Output the (x, y) coordinate of the center of the cell containing the given text.  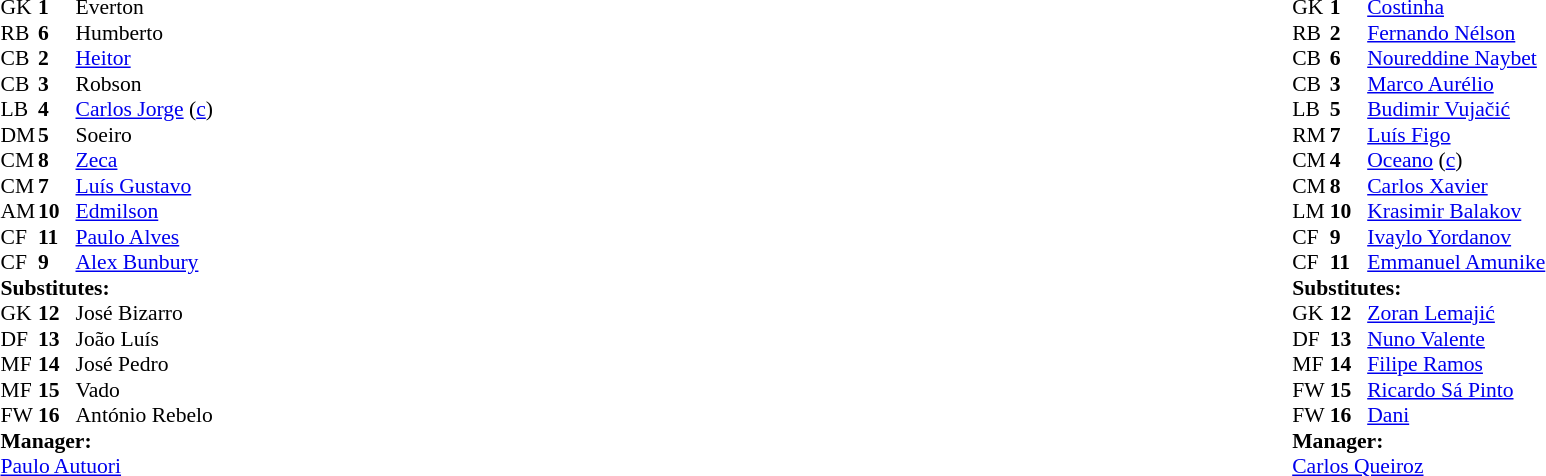
AM (19, 211)
Emmanuel Amunike (1456, 263)
Paulo Alves (145, 237)
Robson (145, 84)
Ricardo Sá Pinto (1456, 390)
Soeiro (145, 135)
Humberto (145, 33)
Oceano (c) (1456, 161)
Luís Gustavo (145, 186)
Budimir Vujačić (1456, 109)
Fernando Nélson (1456, 33)
Zeca (145, 161)
Heitor (145, 59)
Carlos Xavier (1456, 186)
Nuno Valente (1456, 339)
Marco Aurélio (1456, 84)
João Luís (145, 339)
Ivaylo Yordanov (1456, 237)
RM (1311, 135)
Luís Figo (1456, 135)
Dani (1456, 415)
José Pedro (145, 365)
LM (1311, 211)
Zoran Lemajić (1456, 313)
António Rebelo (145, 415)
Carlos Jorge (c) (145, 109)
Edmilson (145, 211)
Noureddine Naybet (1456, 59)
Filipe Ramos (1456, 365)
Vado (145, 390)
Krasimir Balakov (1456, 211)
DM (19, 135)
Alex Bunbury (145, 263)
José Bizarro (145, 313)
